Return (x, y) of the center of cell containing provided text 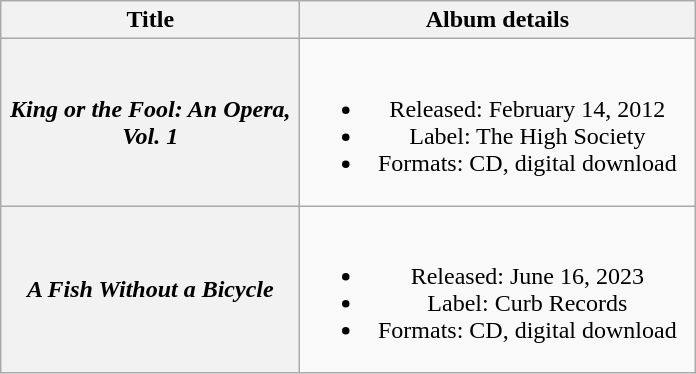
Title (150, 20)
Released: February 14, 2012Label: The High SocietyFormats: CD, digital download (498, 122)
Released: June 16, 2023Label: Curb RecordsFormats: CD, digital download (498, 290)
King or the Fool: An Opera, Vol. 1 (150, 122)
A Fish Without a Bicycle (150, 290)
Album details (498, 20)
